Pinpoint the cell where the given text exists, returning its (X, Y) midpoint coordinate. 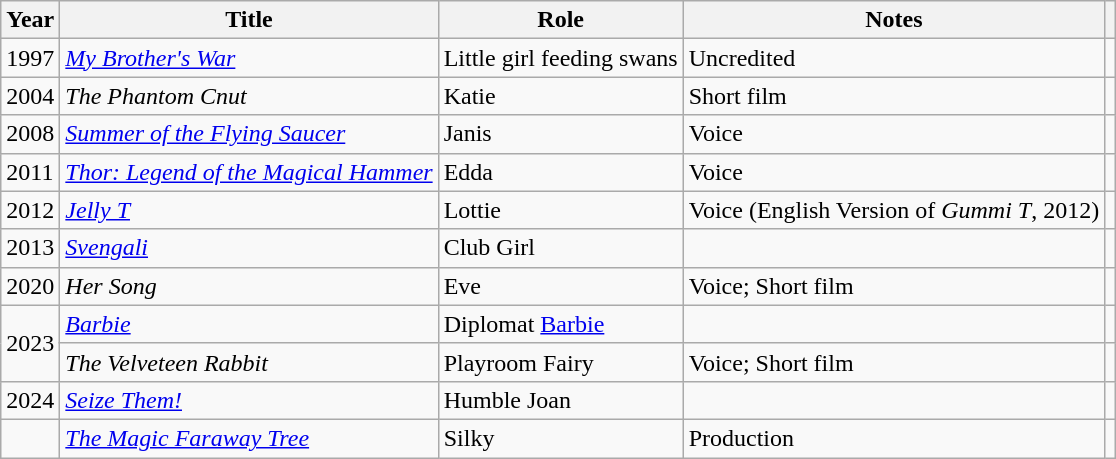
Barbie (249, 324)
Title (249, 20)
2004 (30, 96)
The Magic Faraway Tree (249, 438)
Her Song (249, 286)
Humble Joan (560, 400)
Uncredited (894, 58)
2023 (30, 343)
2011 (30, 172)
2012 (30, 210)
Svengali (249, 248)
Little girl feeding swans (560, 58)
Thor: Legend of the Magical Hammer (249, 172)
Lottie (560, 210)
Role (560, 20)
Short film (894, 96)
Silky (560, 438)
The Velveteen Rabbit (249, 362)
Seize Them! (249, 400)
2024 (30, 400)
Year (30, 20)
Edda (560, 172)
Voice (English Version of Gummi T, 2012) (894, 210)
Jelly T (249, 210)
1997 (30, 58)
Playroom Fairy (560, 362)
2020 (30, 286)
Summer of the Flying Saucer (249, 134)
Eve (560, 286)
Diplomat Barbie (560, 324)
2008 (30, 134)
Production (894, 438)
Club Girl (560, 248)
Janis (560, 134)
My Brother's War (249, 58)
2013 (30, 248)
Katie (560, 96)
The Phantom Cnut (249, 96)
Notes (894, 20)
